For the text-containing cell, return its midpoint in (x, y) coordinate format. 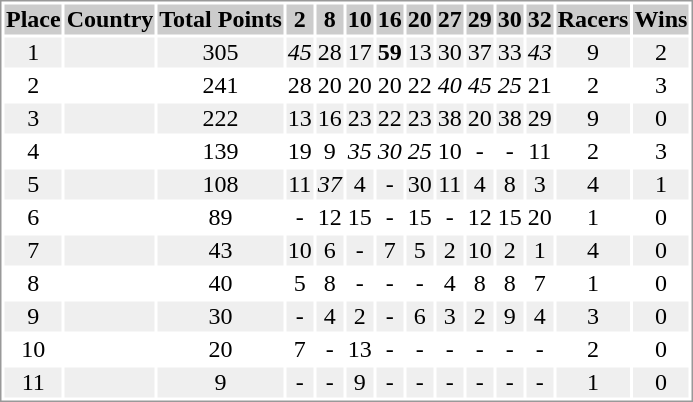
33 (510, 53)
139 (220, 151)
89 (220, 217)
108 (220, 185)
27 (450, 19)
21 (540, 85)
305 (220, 53)
Wins (661, 19)
35 (360, 151)
19 (300, 151)
Racers (593, 19)
17 (360, 53)
Place (33, 19)
Country (110, 19)
222 (220, 119)
241 (220, 85)
59 (390, 53)
Total Points (220, 19)
32 (540, 19)
